From the cell containing the given text, extract its center point as (X, Y) coordinate. 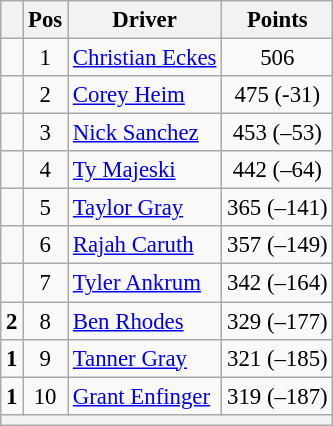
Driver (145, 20)
Rajah Caruth (145, 245)
329 (–177) (278, 321)
442 (–64) (278, 170)
475 (-31) (278, 95)
8 (46, 321)
342 (–164) (278, 283)
3 (46, 133)
357 (–149) (278, 245)
365 (–141) (278, 208)
Ben Rhodes (145, 321)
7 (46, 283)
Pos (46, 20)
506 (278, 58)
321 (–185) (278, 358)
10 (46, 396)
6 (46, 245)
Tyler Ankrum (145, 283)
Christian Eckes (145, 58)
4 (46, 170)
Nick Sanchez (145, 133)
Ty Majeski (145, 170)
319 (–187) (278, 396)
Taylor Gray (145, 208)
Corey Heim (145, 95)
5 (46, 208)
453 (–53) (278, 133)
Tanner Gray (145, 358)
Grant Enfinger (145, 396)
9 (46, 358)
Points (278, 20)
